Pinpoint the cell where the given text exists, returning its [X, Y] midpoint coordinate. 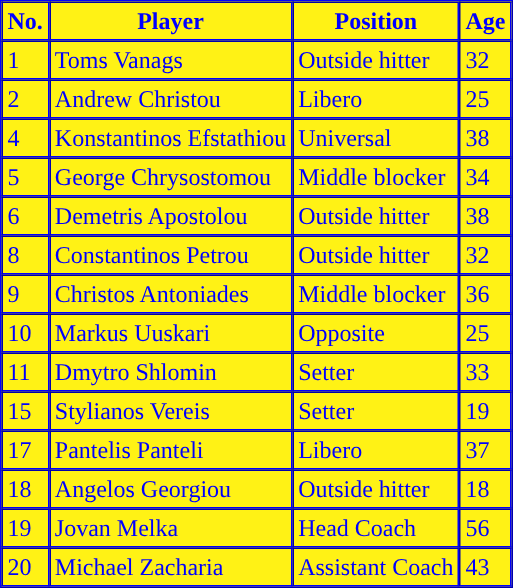
Universal [376, 138]
Demetris Apostolou [170, 216]
Jovan Melka [170, 528]
Stylianos Vereis [170, 412]
34 [485, 178]
No. [26, 22]
Christos Antoniades [170, 294]
43 [485, 568]
Andrew Christou [170, 100]
Toms Vanags [170, 60]
Assistant Coach [376, 568]
5 [26, 178]
Position [376, 22]
Angelos Georgiou [170, 490]
Dmytro Shlomin [170, 372]
36 [485, 294]
37 [485, 450]
Player [170, 22]
2 [26, 100]
56 [485, 528]
Markus Uuskari [170, 334]
George Chrysostomou [170, 178]
9 [26, 294]
Michael Zacharia [170, 568]
Opposite [376, 334]
20 [26, 568]
Head Coach [376, 528]
8 [26, 256]
6 [26, 216]
15 [26, 412]
Age [485, 22]
33 [485, 372]
10 [26, 334]
Konstantinos Efstathiou [170, 138]
17 [26, 450]
Constantinos Petrou [170, 256]
1 [26, 60]
Pantelis Panteli [170, 450]
4 [26, 138]
11 [26, 372]
